Determine the (x, y) coordinate at the center of the cell enclosing the given text.  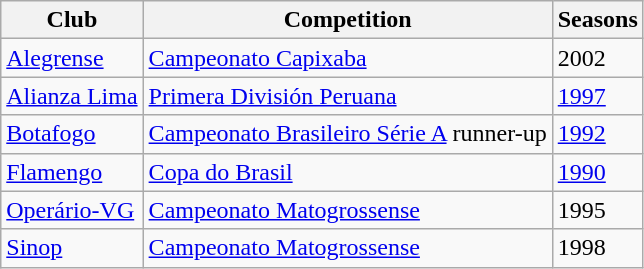
Seasons (598, 20)
Primera División Peruana (348, 96)
Flamengo (72, 172)
Botafogo (72, 134)
2002 (598, 58)
1995 (598, 210)
Operário-VG (72, 210)
1998 (598, 248)
Campeonato Capixaba (348, 58)
Club (72, 20)
1990 (598, 172)
1997 (598, 96)
Competition (348, 20)
Alianza Lima (72, 96)
Alegrense (72, 58)
Sinop (72, 248)
Copa do Brasil (348, 172)
1992 (598, 134)
Campeonato Brasileiro Série A runner-up (348, 134)
